From the cell containing the given text, extract its center point as [X, Y] coordinate. 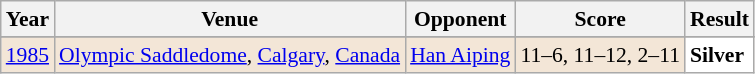
Result [720, 19]
Olympic Saddledome, Calgary, Canada [230, 55]
Score [600, 19]
Venue [230, 19]
Han Aiping [460, 55]
Year [28, 19]
Silver [720, 55]
11–6, 11–12, 2–11 [600, 55]
Opponent [460, 19]
1985 [28, 55]
